Scan for the cell matching the given text and deliver its [x, y] coordinate at center. 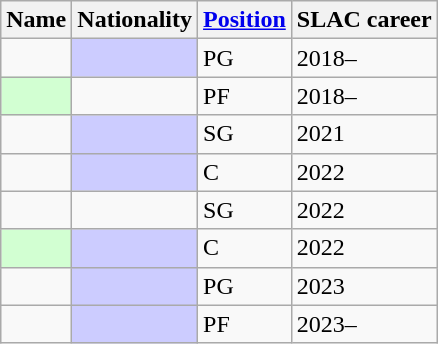
Nationality [135, 20]
2023 [364, 286]
SLAC career [364, 20]
Position [245, 20]
2023– [364, 324]
2021 [364, 134]
Name [36, 20]
